Output the [X, Y] coordinate of the center of the cell containing the given text.  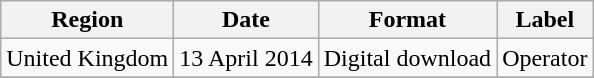
13 April 2014 [246, 58]
Format [407, 20]
Date [246, 20]
Operator [545, 58]
Region [88, 20]
United Kingdom [88, 58]
Label [545, 20]
Digital download [407, 58]
